Capture the cell that displays the provided text and extract its [X, Y] central coordinate. 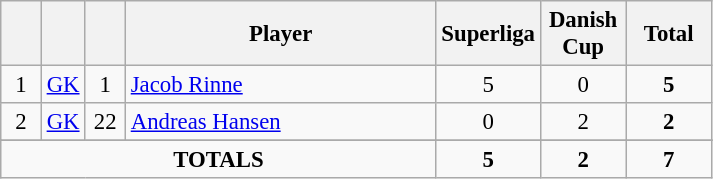
7 [669, 160]
22 [106, 122]
Player [280, 34]
TOTALS [218, 160]
Superliga [488, 34]
Danish Cup [583, 34]
Andreas Hansen [280, 122]
Jacob Rinne [280, 85]
Total [669, 34]
